From the cell containing the given text, extract its center point as (x, y) coordinate. 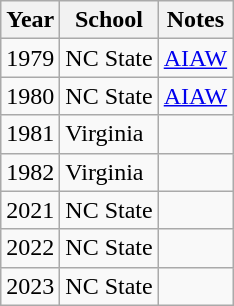
2023 (30, 286)
2021 (30, 210)
1981 (30, 134)
1980 (30, 96)
1979 (30, 58)
1982 (30, 172)
2022 (30, 248)
Notes (195, 20)
Year (30, 20)
School (109, 20)
